From the cell containing the given text, extract its center point as (X, Y) coordinate. 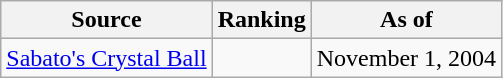
Ranking (262, 20)
Sabato's Crystal Ball (106, 58)
Source (106, 20)
As of (406, 20)
November 1, 2004 (406, 58)
